Find where the given text appears and provide that cell's center as (x, y) coordinate. 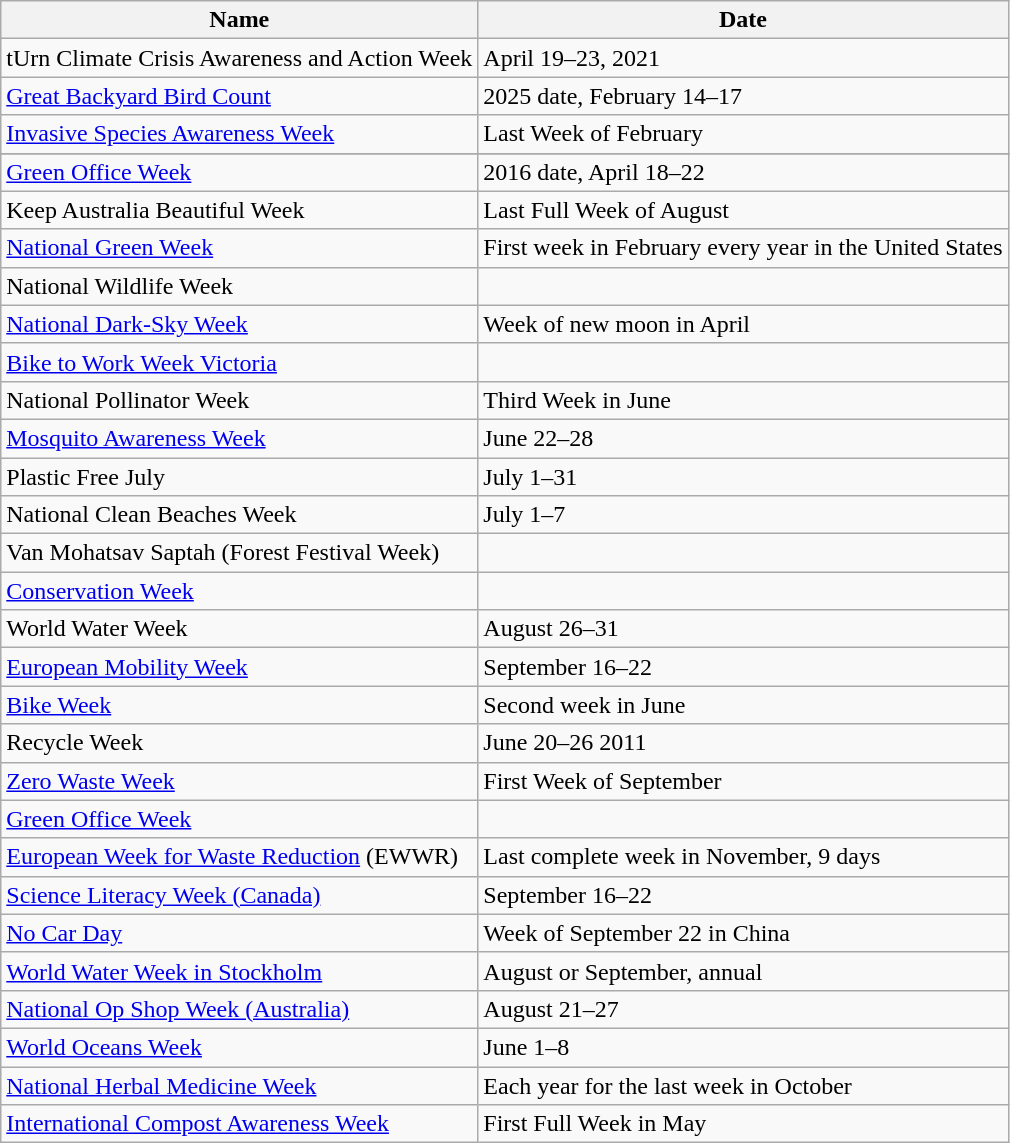
Bike Week (240, 705)
Third Week in June (743, 400)
Week of new moon in April (743, 324)
Great Backyard Bird Count (240, 96)
Recycle Week (240, 743)
Science Literacy Week (Canada) (240, 895)
National Green Week (240, 248)
National Clean Beaches Week (240, 515)
July 1–31 (743, 477)
August 21–27 (743, 1009)
Plastic Free July (240, 477)
August or September, annual (743, 971)
Second week in June (743, 705)
Conservation Week (240, 591)
June 1–8 (743, 1047)
Last Full Week of August (743, 210)
June 20–26 2011 (743, 743)
Each year for the last week in October (743, 1085)
International Compost Awareness Week (240, 1124)
Bike to Work Week Victoria (240, 362)
Week of September 22 in China (743, 933)
Keep Australia Beautiful Week (240, 210)
July 1–7 (743, 515)
Mosquito Awareness Week (240, 438)
Last Week of February (743, 134)
National Pollinator Week (240, 400)
2025 date, February 14–17 (743, 96)
June 22–28 (743, 438)
Zero Waste Week (240, 781)
World Water Week in Stockholm (240, 971)
No Car Day (240, 933)
National Herbal Medicine Week (240, 1085)
First week in February every year in the United States (743, 248)
World Water Week (240, 629)
August 26–31 (743, 629)
Van Mohatsav Saptah (Forest Festival Week) (240, 553)
National Dark-Sky Week (240, 324)
First Full Week in May (743, 1124)
European Week for Waste Reduction (EWWR) (240, 857)
tUrn Climate Crisis Awareness and Action Week (240, 58)
Invasive Species Awareness Week (240, 134)
World Oceans Week (240, 1047)
April 19–23, 2021 (743, 58)
Last complete week in November, 9 days (743, 857)
Name (240, 20)
Date (743, 20)
2016 date, April 18–22 (743, 172)
European Mobility Week (240, 667)
National Op Shop Week (Australia) (240, 1009)
First Week of September (743, 781)
National Wildlife Week (240, 286)
